Detect which cell encompasses the target text, then output its (x, y) center coordinate. 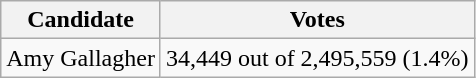
34,449 out of 2,495,559 (1.4%) (317, 58)
Amy Gallagher (81, 58)
Candidate (81, 20)
Votes (317, 20)
